From the cell containing the given text, extract its center point as [x, y] coordinate. 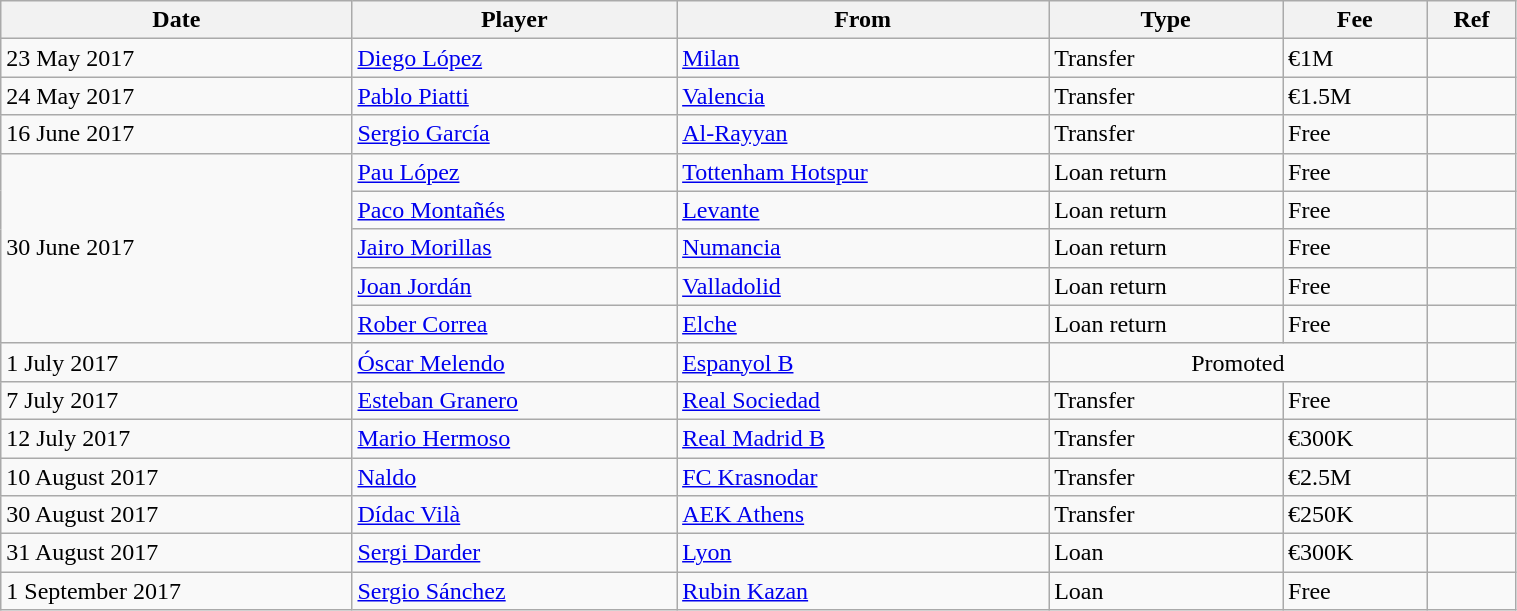
Rober Correa [514, 324]
Espanyol B [863, 362]
7 July 2017 [176, 400]
€2.5M [1355, 477]
Sergi Darder [514, 553]
Real Sociedad [863, 400]
Player [514, 20]
Sergio García [514, 134]
Numancia [863, 248]
Rubin Kazan [863, 591]
Type [1166, 20]
From [863, 20]
Diego López [514, 58]
Lyon [863, 553]
Mario Hermoso [514, 438]
Valladolid [863, 286]
Naldo [514, 477]
30 August 2017 [176, 515]
Al-Rayyan [863, 134]
Pablo Piatti [514, 96]
Dídac Vilà [514, 515]
Date [176, 20]
FC Krasnodar [863, 477]
Valencia [863, 96]
1 July 2017 [176, 362]
€1.5M [1355, 96]
Real Madrid B [863, 438]
€1M [1355, 58]
Óscar Melendo [514, 362]
Ref [1472, 20]
Jairo Morillas [514, 248]
24 May 2017 [176, 96]
Milan [863, 58]
Elche [863, 324]
10 August 2017 [176, 477]
1 September 2017 [176, 591]
Joan Jordán [514, 286]
12 July 2017 [176, 438]
€250K [1355, 515]
31 August 2017 [176, 553]
30 June 2017 [176, 248]
Fee [1355, 20]
Sergio Sánchez [514, 591]
Paco Montañés [514, 210]
AEK Athens [863, 515]
23 May 2017 [176, 58]
16 June 2017 [176, 134]
Pau López [514, 172]
Esteban Granero [514, 400]
Levante [863, 210]
Promoted [1238, 362]
Tottenham Hotspur [863, 172]
